Find where the given text appears and provide that cell's center as (X, Y) coordinate. 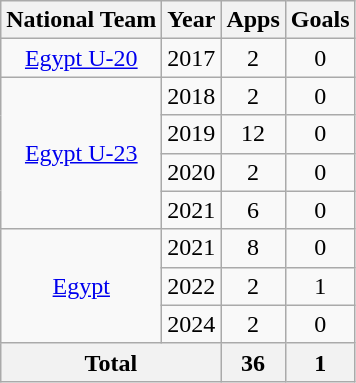
Egypt (82, 286)
2019 (192, 134)
8 (253, 248)
Goals (320, 20)
Total (111, 362)
Year (192, 20)
2017 (192, 58)
Apps (253, 20)
Egypt U-23 (82, 153)
6 (253, 210)
36 (253, 362)
2018 (192, 96)
2024 (192, 324)
2020 (192, 172)
National Team (82, 20)
Egypt U-20 (82, 58)
2022 (192, 286)
12 (253, 134)
